Provide the [x, y] coordinate of the cell's center where the given text is located.  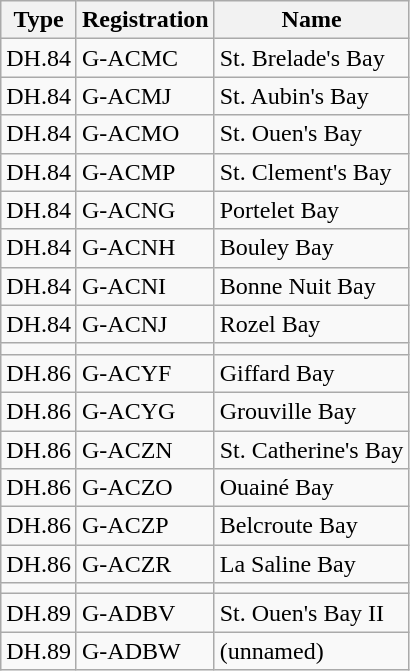
Registration [145, 20]
Bonne Nuit Bay [312, 286]
G-ACMJ [145, 96]
St. Aubin's Bay [312, 96]
(unnamed) [312, 651]
G-ACYG [145, 411]
G-ACMO [145, 134]
St. Clement's Bay [312, 172]
G-ACMC [145, 58]
Giffard Bay [312, 373]
Grouville Bay [312, 411]
Rozel Bay [312, 324]
St. Ouen's Bay II [312, 613]
G-ADBV [145, 613]
St. Catherine's Bay [312, 449]
Ouainé Bay [312, 488]
G-ACZR [145, 564]
G-ACNG [145, 210]
G-ACMP [145, 172]
G-ACZO [145, 488]
St. Brelade's Bay [312, 58]
G-ACZP [145, 526]
Portelet Bay [312, 210]
G-ACZN [145, 449]
St. Ouen's Bay [312, 134]
G-ACNH [145, 248]
G-ACYF [145, 373]
G-ADBW [145, 651]
Type [39, 20]
Name [312, 20]
Bouley Bay [312, 248]
La Saline Bay [312, 564]
G-ACNJ [145, 324]
Belcroute Bay [312, 526]
G-ACNI [145, 286]
